Pinpoint the cell where the given text exists, returning its (x, y) midpoint coordinate. 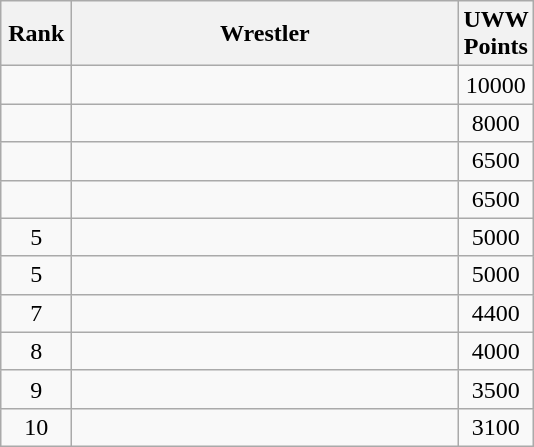
3100 (496, 427)
4000 (496, 351)
10000 (496, 85)
3500 (496, 389)
7 (36, 313)
Wrestler (265, 34)
10 (36, 427)
8000 (496, 123)
4400 (496, 313)
Rank (36, 34)
9 (36, 389)
UWW Points (496, 34)
8 (36, 351)
